Capture the cell that displays the provided text and extract its [X, Y] central coordinate. 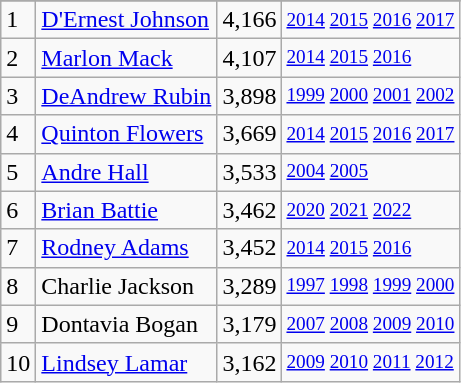
D'Ernest Johnson [126, 20]
1 [18, 20]
3,452 [250, 248]
3,289 [250, 286]
Marlon Mack [126, 58]
3,898 [250, 96]
Brian Battie [126, 210]
2007 2008 2009 2010 [370, 324]
9 [18, 324]
1999 2000 2001 2002 [370, 96]
7 [18, 248]
Andre Hall [126, 172]
3,162 [250, 362]
4,166 [250, 20]
DeAndrew Rubin [126, 96]
4,107 [250, 58]
Lindsey Lamar [126, 362]
5 [18, 172]
Rodney Adams [126, 248]
3 [18, 96]
Quinton Flowers [126, 134]
3,533 [250, 172]
3,462 [250, 210]
3,669 [250, 134]
2009 2010 2011 2012 [370, 362]
2020 2021 2022 [370, 210]
2004 2005 [370, 172]
2 [18, 58]
10 [18, 362]
Dontavia Bogan [126, 324]
1997 1998 1999 2000 [370, 286]
6 [18, 210]
Charlie Jackson [126, 286]
4 [18, 134]
8 [18, 286]
3,179 [250, 324]
